Determine the (X, Y) coordinate at the center of the cell enclosing the given text.  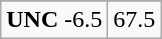
67.5 (134, 20)
UNC -6.5 (54, 20)
